Pinpoint the cell where the given text exists, returning its [x, y] midpoint coordinate. 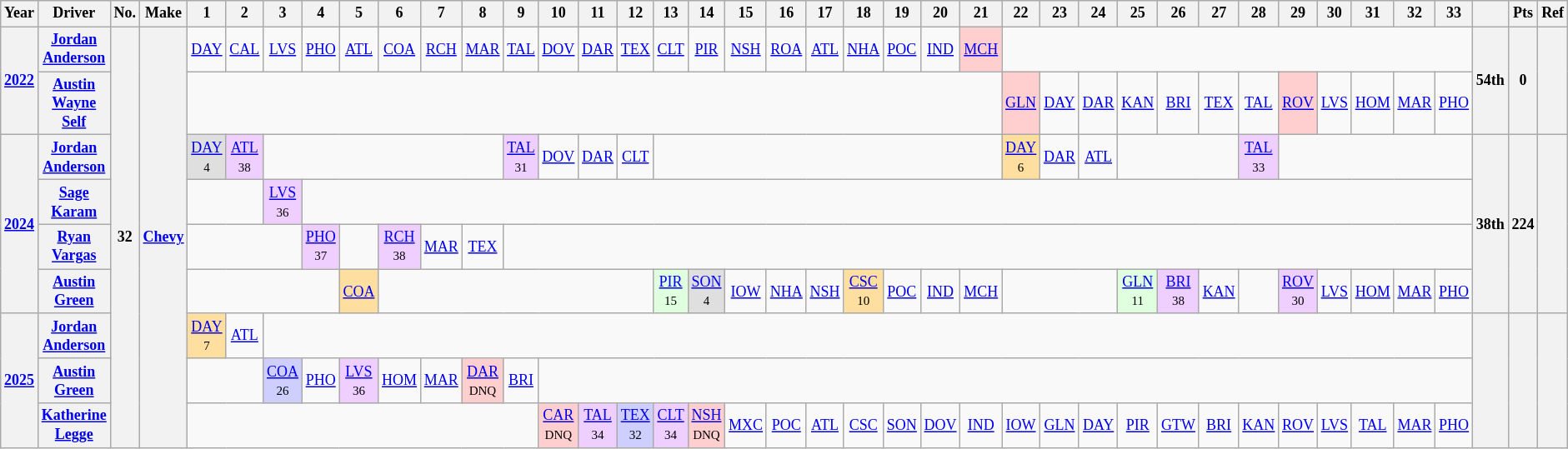
ROA [786, 49]
13 [670, 13]
ROV30 [1299, 292]
28 [1259, 13]
31 [1372, 13]
7 [441, 13]
SON [902, 426]
Make [163, 13]
2 [245, 13]
38th [1490, 225]
21 [981, 13]
Chevy [163, 237]
54th [1490, 81]
15 [746, 13]
18 [864, 13]
NSHDNQ [707, 426]
CARDNQ [559, 426]
DAY4 [207, 157]
Driver [73, 13]
25 [1138, 13]
0 [1523, 81]
TAL34 [599, 426]
RCH38 [400, 247]
27 [1219, 13]
33 [1454, 13]
2024 [20, 225]
Pts [1523, 13]
No. [125, 13]
PIR15 [670, 292]
CSC10 [864, 292]
TAL33 [1259, 157]
CAL [245, 49]
COA26 [283, 381]
19 [902, 13]
11 [599, 13]
ATL38 [245, 157]
2025 [20, 380]
10 [559, 13]
12 [635, 13]
17 [825, 13]
2022 [20, 81]
29 [1299, 13]
Katherine Legge [73, 426]
22 [1021, 13]
DARDNQ [483, 381]
TEX32 [635, 426]
BRI38 [1179, 292]
Austin Wayne Self [73, 103]
SON4 [707, 292]
8 [483, 13]
6 [400, 13]
9 [521, 13]
1 [207, 13]
PHO37 [320, 247]
20 [940, 13]
DAY7 [207, 336]
Year [20, 13]
RCH [441, 49]
CSC [864, 426]
DAY6 [1021, 157]
TAL31 [521, 157]
3 [283, 13]
16 [786, 13]
14 [707, 13]
CLT34 [670, 426]
GLN11 [1138, 292]
4 [320, 13]
Ref [1553, 13]
Sage Karam [73, 202]
224 [1523, 225]
26 [1179, 13]
GTW [1179, 426]
30 [1334, 13]
23 [1060, 13]
5 [358, 13]
24 [1099, 13]
Ryan Vargas [73, 247]
MXC [746, 426]
